Determine the [x, y] coordinate at the center of the cell enclosing the given text.  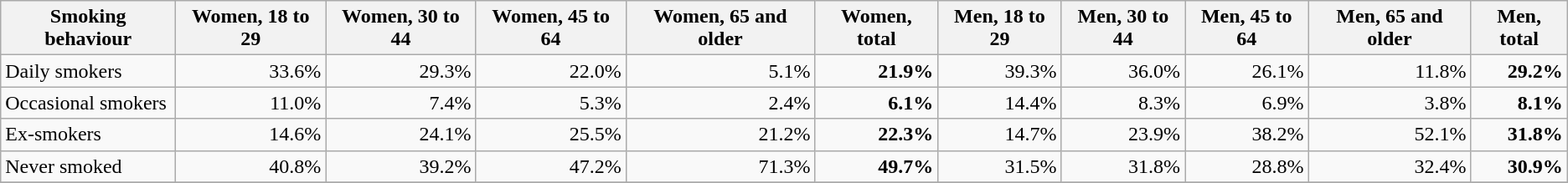
38.2% [1246, 135]
Men, 18 to 29 [1000, 28]
Women, 18 to 29 [251, 28]
24.1% [400, 135]
32.4% [1390, 166]
30.9% [1519, 166]
49.7% [876, 166]
Daily smokers [89, 71]
Men, 45 to 64 [1246, 28]
Men, 65 and older [1390, 28]
29.3% [400, 71]
Women, total [876, 28]
21.2% [720, 135]
39.2% [400, 166]
Women, 45 to 64 [551, 28]
14.6% [251, 135]
31.5% [1000, 166]
Ex-smokers [89, 135]
29.2% [1519, 71]
8.3% [1122, 103]
14.4% [1000, 103]
6.1% [876, 103]
Men, total [1519, 28]
21.9% [876, 71]
6.9% [1246, 103]
25.5% [551, 135]
8.1% [1519, 103]
47.2% [551, 166]
28.8% [1246, 166]
39.3% [1000, 71]
5.1% [720, 71]
52.1% [1390, 135]
Women, 65 and older [720, 28]
2.4% [720, 103]
3.8% [1390, 103]
40.8% [251, 166]
5.3% [551, 103]
Men, 30 to 44 [1122, 28]
Smoking behaviour [89, 28]
22.3% [876, 135]
33.6% [251, 71]
14.7% [1000, 135]
7.4% [400, 103]
11.8% [1390, 71]
71.3% [720, 166]
36.0% [1122, 71]
Occasional smokers [89, 103]
Never smoked [89, 166]
Women, 30 to 44 [400, 28]
11.0% [251, 103]
23.9% [1122, 135]
26.1% [1246, 71]
22.0% [551, 71]
